Pinpoint the cell where the given text exists, returning its (x, y) midpoint coordinate. 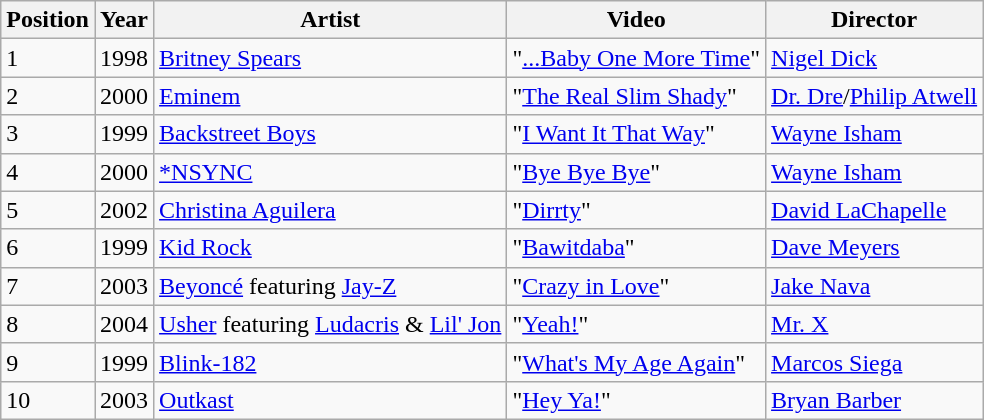
Nigel Dick (874, 58)
Backstreet Boys (330, 134)
Director (874, 20)
Christina Aguilera (330, 210)
"Dirrty" (636, 210)
3 (48, 134)
Dave Meyers (874, 248)
Bryan Barber (874, 400)
Kid Rock (330, 248)
Mr. X (874, 324)
Usher featuring Ludacris & Lil' Jon (330, 324)
Eminem (330, 96)
"I Want It That Way" (636, 134)
"Hey Ya!" (636, 400)
Artist (330, 20)
1 (48, 58)
Beyoncé featuring Jay-Z (330, 286)
Marcos Siega (874, 362)
Video (636, 20)
10 (48, 400)
"...Baby One More Time" (636, 58)
2004 (124, 324)
2002 (124, 210)
Dr. Dre/Philip Atwell (874, 96)
"The Real Slim Shady" (636, 96)
5 (48, 210)
"What's My Age Again" (636, 362)
*NSYNC (330, 172)
8 (48, 324)
Blink-182 (330, 362)
9 (48, 362)
1998 (124, 58)
Position (48, 20)
2 (48, 96)
6 (48, 248)
4 (48, 172)
Britney Spears (330, 58)
Outkast (330, 400)
7 (48, 286)
"Bye Bye Bye" (636, 172)
"Bawitdaba" (636, 248)
Year (124, 20)
"Yeah!" (636, 324)
"Crazy in Love" (636, 286)
David LaChapelle (874, 210)
Jake Nava (874, 286)
